Identify which cell holds the provided text, then report its (x, y) central coordinate. 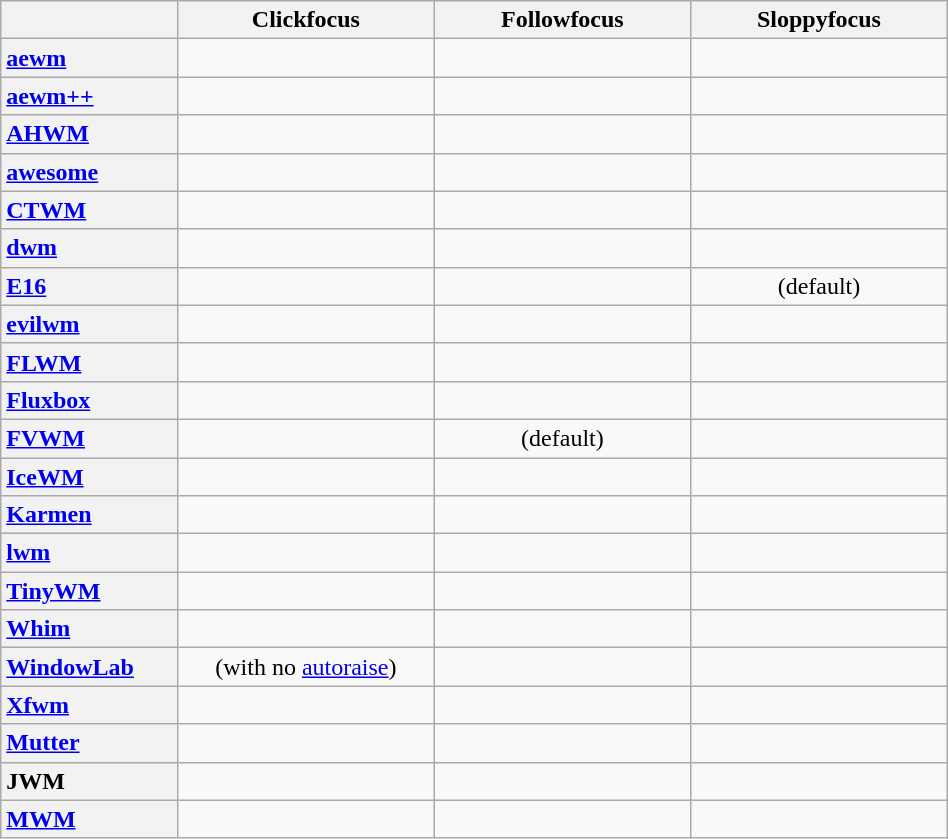
WindowLab (90, 667)
Fluxbox (90, 400)
E16 (90, 286)
Followfocus (562, 20)
(with no autoraise) (306, 667)
Karmen (90, 515)
JWM (90, 781)
Sloppyfocus (820, 20)
TinyWM (90, 591)
Mutter (90, 743)
MWM (90, 819)
aewm++ (90, 96)
evilwm (90, 324)
lwm (90, 553)
dwm (90, 248)
FVWM (90, 438)
CTWM (90, 210)
IceWM (90, 477)
FLWM (90, 362)
AHWM (90, 134)
aewm (90, 58)
awesome (90, 172)
Clickfocus (306, 20)
Xfwm (90, 705)
Whim (90, 629)
